Determine the [X, Y] coordinate at the center of the cell enclosing the given text.  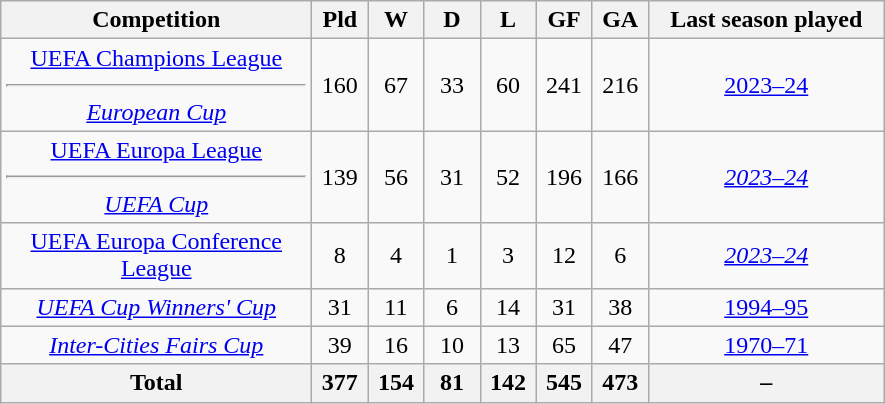
12 [564, 256]
47 [620, 345]
UEFA Champions LeagueEuropean Cup [156, 85]
65 [564, 345]
38 [620, 307]
3 [508, 256]
Inter-Cities Fairs Cup [156, 345]
216 [620, 85]
33 [452, 85]
UEFA Europa Conference League [156, 256]
UEFA Europa LeagueUEFA Cup [156, 177]
166 [620, 177]
10 [452, 345]
14 [508, 307]
– [766, 383]
81 [452, 383]
Last season played [766, 20]
D [452, 20]
4 [396, 256]
Pld [340, 20]
1970–71 [766, 345]
GA [620, 20]
52 [508, 177]
142 [508, 383]
56 [396, 177]
241 [564, 85]
60 [508, 85]
Competition [156, 20]
Total [156, 383]
1994–95 [766, 307]
160 [340, 85]
377 [340, 383]
13 [508, 345]
8 [340, 256]
473 [620, 383]
W [396, 20]
154 [396, 383]
L [508, 20]
139 [340, 177]
1 [452, 256]
16 [396, 345]
67 [396, 85]
196 [564, 177]
UEFA Cup Winners' Cup [156, 307]
545 [564, 383]
39 [340, 345]
GF [564, 20]
11 [396, 307]
